Scan for the cell matching the given text and deliver its (x, y) coordinate at center. 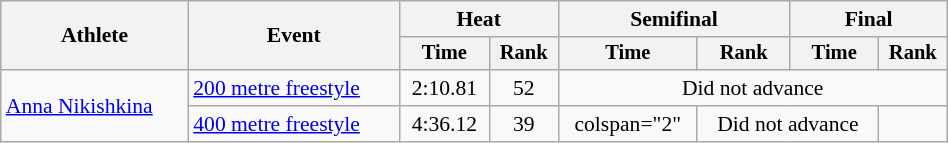
200 metre freestyle (294, 88)
4:36.12 (444, 124)
Athlete (94, 36)
Final (868, 19)
Anna Nikishkina (94, 106)
39 (524, 124)
Event (294, 36)
Semifinal (674, 19)
400 metre freestyle (294, 124)
Heat (478, 19)
52 (524, 88)
2:10.81 (444, 88)
colspan="2" (628, 124)
